Output the (x, y) coordinate of the center of the cell containing the given text.  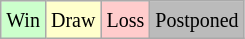
Loss (126, 20)
Postponed (197, 20)
Draw (72, 20)
Win (24, 20)
